Identify which cell holds the provided text, then report its (X, Y) central coordinate. 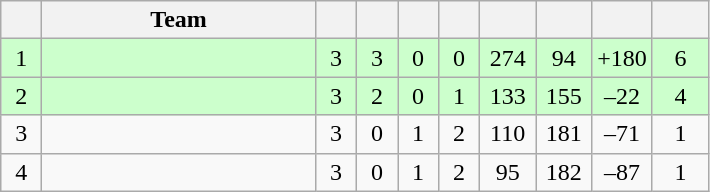
Team (179, 20)
94 (564, 58)
6 (680, 58)
+180 (622, 58)
–87 (622, 172)
181 (564, 134)
–71 (622, 134)
133 (508, 96)
110 (508, 134)
155 (564, 96)
95 (508, 172)
–22 (622, 96)
182 (564, 172)
274 (508, 58)
